Search for the cell housing the specified text and yield its (x, y) center coordinate. 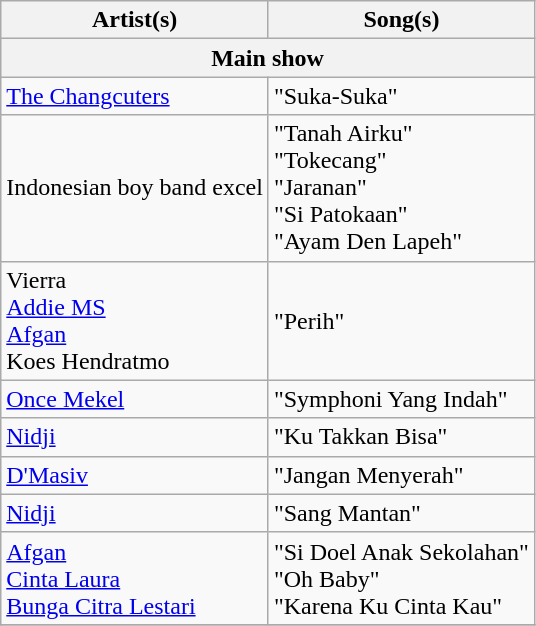
"Symphoni Yang Indah" (401, 399)
The Changcuters (135, 96)
VierraAddie MSAfganKoes Hendratmo (135, 320)
Indonesian boy band excel (135, 188)
"Ku Takkan Bisa" (401, 437)
Artist(s) (135, 20)
"Perih" (401, 320)
"Suka-Suka" (401, 96)
AfganCinta LauraBunga Citra Lestari (135, 578)
D'Masiv (135, 475)
"Sang Mantan" (401, 513)
"Jangan Menyerah" (401, 475)
Main show (268, 58)
"Tanah Airku""Tokecang""Jaranan""Si Patokaan""Ayam Den Lapeh" (401, 188)
Song(s) (401, 20)
Once Mekel (135, 399)
"Si Doel Anak Sekolahan""Oh Baby""Karena Ku Cinta Kau" (401, 578)
